Extract the [x, y] coordinate from the center of the cell holding the provided text.  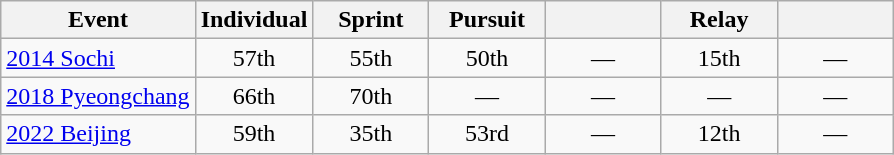
2018 Pyeongchang [98, 96]
53rd [487, 134]
Pursuit [487, 20]
Individual [254, 20]
2022 Beijing [98, 134]
59th [254, 134]
57th [254, 58]
12th [719, 134]
2014 Sochi [98, 58]
70th [371, 96]
35th [371, 134]
50th [487, 58]
Event [98, 20]
Relay [719, 20]
66th [254, 96]
15th [719, 58]
55th [371, 58]
Sprint [371, 20]
